Find where the given text appears and provide that cell's center as [x, y] coordinate. 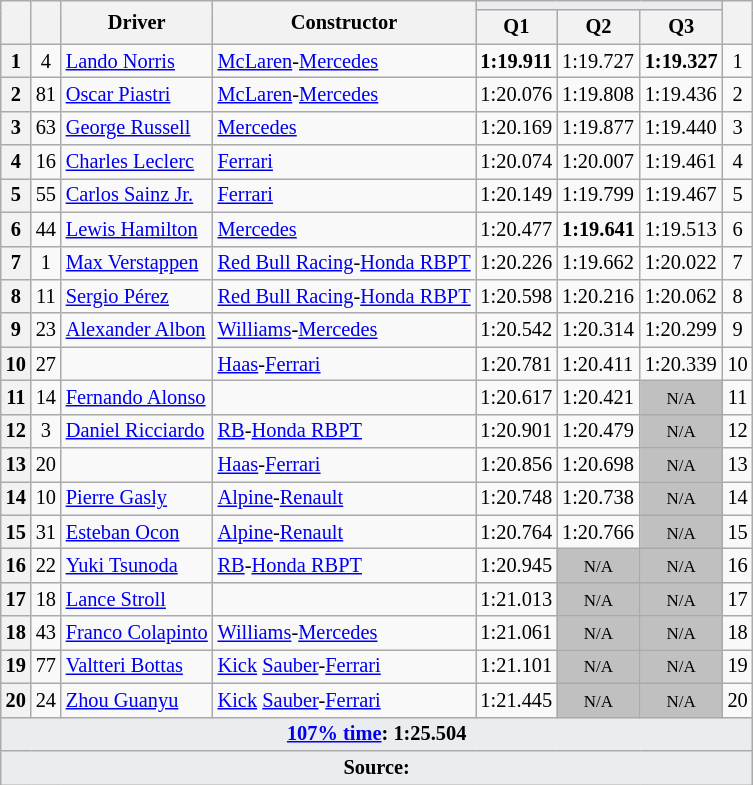
1:20.149 [517, 195]
Fernando Alonso [137, 397]
1:20.738 [598, 498]
Q2 [598, 27]
63 [46, 128]
1:19.641 [598, 229]
1:19.877 [598, 128]
Zhou Guanyu [137, 700]
1:20.479 [598, 431]
55 [46, 195]
31 [46, 532]
1:19.436 [682, 94]
Charles Leclerc [137, 162]
44 [46, 229]
Valtteri Bottas [137, 666]
27 [46, 364]
Yuki Tsunoda [137, 565]
1:19.808 [598, 94]
1:20.074 [517, 162]
1:20.022 [682, 263]
1:20.169 [517, 128]
1:20.339 [682, 364]
1:20.477 [517, 229]
Esteban Ocon [137, 532]
1:20.856 [517, 465]
Constructor [344, 22]
1:19.727 [598, 61]
Pierre Gasly [137, 498]
1:20.314 [598, 330]
1:19.461 [682, 162]
1:20.007 [598, 162]
Max Verstappen [137, 263]
1:20.299 [682, 330]
1:20.411 [598, 364]
1:19.440 [682, 128]
1:21.061 [517, 633]
1:19.799 [598, 195]
107% time: 1:25.504 [377, 734]
Lewis Hamilton [137, 229]
23 [46, 330]
Q1 [517, 27]
Franco Colapinto [137, 633]
1:20.901 [517, 431]
1:20.062 [682, 296]
43 [46, 633]
1:19.467 [682, 195]
1:20.748 [517, 498]
Alexander Albon [137, 330]
1:20.764 [517, 532]
24 [46, 700]
1:20.542 [517, 330]
1:21.013 [517, 599]
George Russell [137, 128]
1:20.698 [598, 465]
Carlos Sainz Jr. [137, 195]
Daniel Ricciardo [137, 431]
Lando Norris [137, 61]
1:20.226 [517, 263]
1:19.662 [598, 263]
81 [46, 94]
Lance Stroll [137, 599]
1:19.911 [517, 61]
Driver [137, 22]
Sergio Pérez [137, 296]
22 [46, 565]
1:20.766 [598, 532]
1:19.327 [682, 61]
1:20.617 [517, 397]
1:20.781 [517, 364]
Q3 [682, 27]
1:20.421 [598, 397]
1:19.513 [682, 229]
1:20.216 [598, 296]
1:20.945 [517, 565]
Oscar Piastri [137, 94]
Source: [377, 767]
1:20.076 [517, 94]
1:20.598 [517, 296]
1:21.445 [517, 700]
1:21.101 [517, 666]
77 [46, 666]
